Find where the given text appears and provide that cell's center as (X, Y) coordinate. 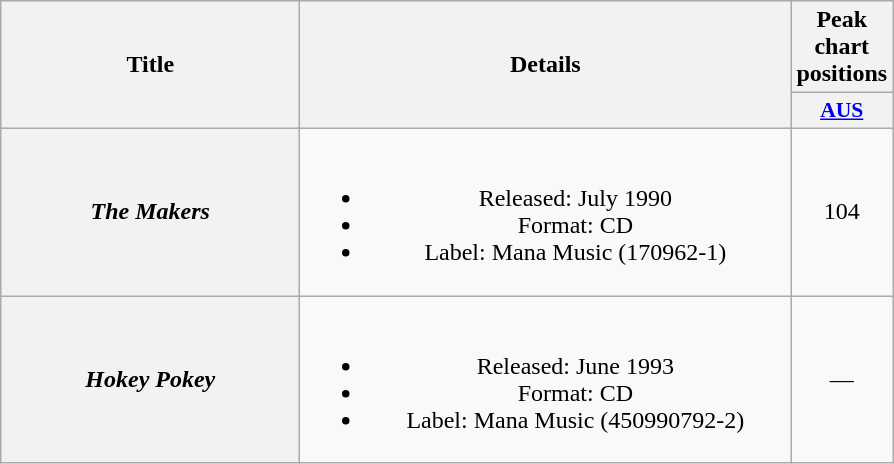
Released: July 1990Format: CDLabel: Mana Music (170962-1) (546, 212)
Hokey Pokey (150, 380)
The Makers (150, 212)
— (842, 380)
104 (842, 212)
AUS (842, 111)
Details (546, 65)
Peak chart positions (842, 47)
Title (150, 65)
Released: June 1993Format: CDLabel: Mana Music (450990792-2) (546, 380)
